Search for the cell housing the specified text and yield its (x, y) center coordinate. 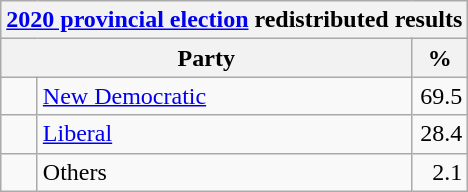
% (440, 58)
69.5 (440, 96)
Others (224, 172)
Party (206, 58)
2.1 (440, 172)
Liberal (224, 134)
28.4 (440, 134)
2020 provincial election redistributed results (234, 20)
New Democratic (224, 96)
